Locate the cell with the specified text and output its (x, y) center coordinate. 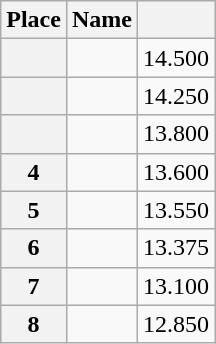
7 (34, 286)
5 (34, 210)
13.375 (176, 248)
Place (34, 20)
13.600 (176, 172)
6 (34, 248)
13.100 (176, 286)
Name (102, 20)
14.500 (176, 58)
12.850 (176, 324)
4 (34, 172)
13.550 (176, 210)
8 (34, 324)
14.250 (176, 96)
13.800 (176, 134)
